From the cell containing the given text, extract its center point as (X, Y) coordinate. 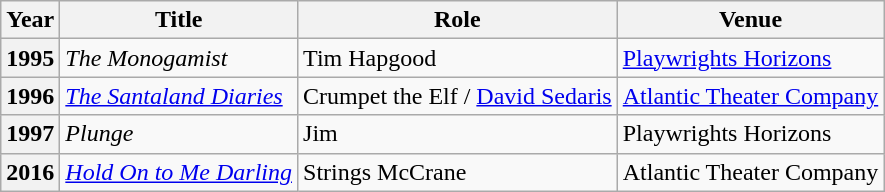
Title (179, 20)
Venue (750, 20)
Jim (458, 134)
2016 (30, 172)
Role (458, 20)
The Monogamist (179, 58)
Plunge (179, 134)
Tim Hapgood (458, 58)
Crumpet the Elf / David Sedaris (458, 96)
1996 (30, 96)
Year (30, 20)
1997 (30, 134)
1995 (30, 58)
The Santaland Diaries (179, 96)
Strings McCrane (458, 172)
Hold On to Me Darling (179, 172)
